Return [x, y] of the center of cell containing provided text 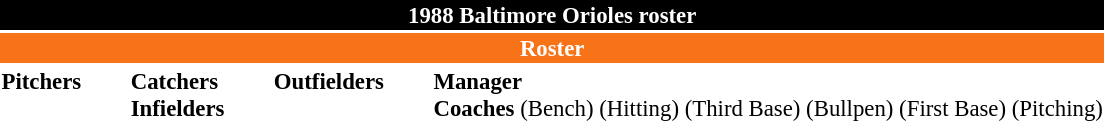
Roster [552, 48]
1988 Baltimore Orioles roster [552, 15]
